Identify which cell holds the provided text, then report its (X, Y) central coordinate. 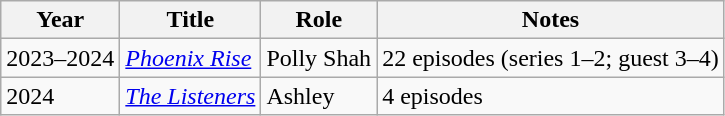
The Listeners (190, 96)
22 episodes (series 1–2; guest 3–4) (551, 58)
Notes (551, 20)
Role (319, 20)
Phoenix Rise (190, 58)
4 episodes (551, 96)
Year (60, 20)
2024 (60, 96)
Ashley (319, 96)
Polly Shah (319, 58)
2023–2024 (60, 58)
Title (190, 20)
